Capture the cell that displays the provided text and extract its (x, y) central coordinate. 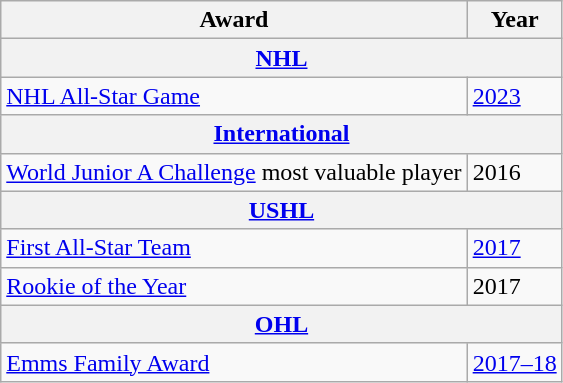
2017–18 (514, 362)
World Junior A Challenge most valuable player (234, 172)
Award (234, 20)
2016 (514, 172)
Rookie of the Year (234, 286)
Emms Family Award (234, 362)
USHL (282, 210)
NHL (282, 58)
NHL All-Star Game (234, 96)
First All-Star Team (234, 248)
International (282, 134)
Year (514, 20)
OHL (282, 324)
2023 (514, 96)
